Provide the [X, Y] coordinate of the cell's center where the given text is located.  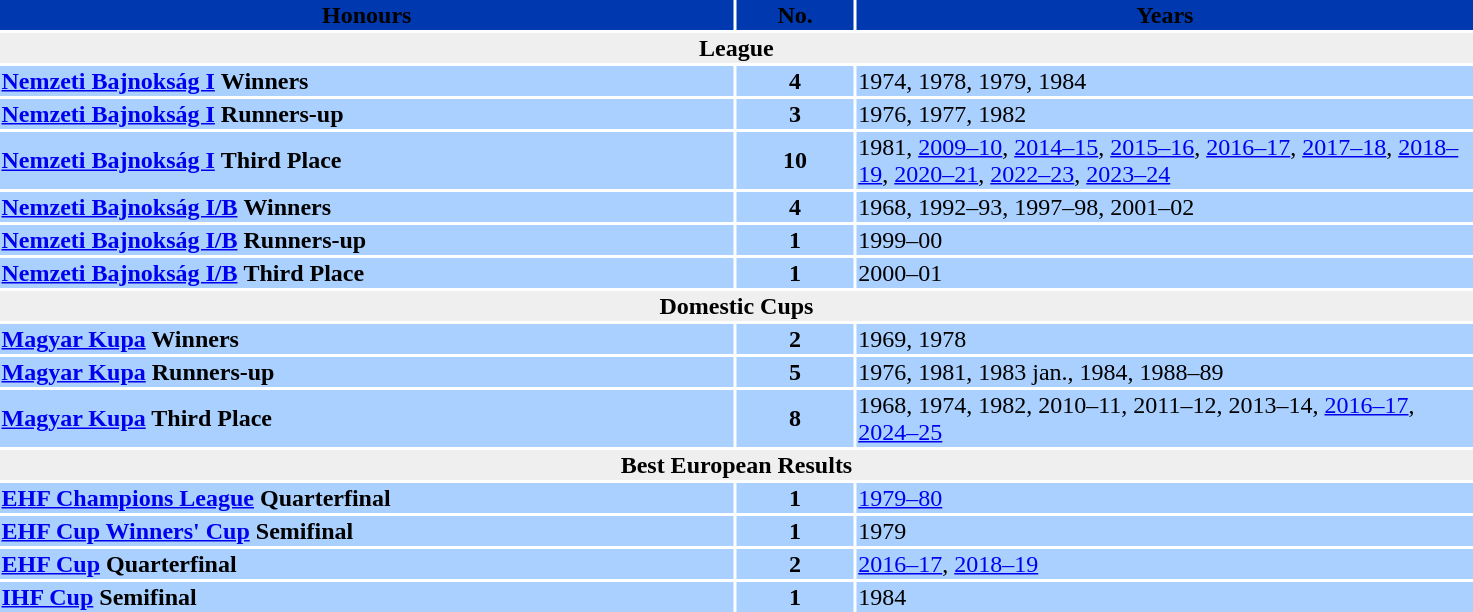
Magyar Kupa Runners-up [366, 372]
1984 [1165, 597]
1969, 1978 [1165, 339]
2000–01 [1165, 273]
No. [794, 15]
Best European Results [736, 465]
1979 [1165, 531]
League [736, 48]
Nemzeti Bajnokság I/B Third Place [366, 273]
1976, 1977, 1982 [1165, 114]
Magyar Kupa Winners [366, 339]
1976, 1981, 1983 jan., 1984, 1988–89 [1165, 372]
Nemzeti Bajnokság I Third Place [366, 160]
EHF Cup Quarterfinal [366, 564]
Honours [366, 15]
Years [1165, 15]
1974, 1978, 1979, 1984 [1165, 81]
1981, 2009–10, 2014–15, 2015–16, 2016–17, 2017–18, 2018–19, 2020–21, 2022–23, 2023–24 [1165, 160]
Nemzeti Bajnokság I Winners [366, 81]
Nemzeti Bajnokság I/B Runners-up [366, 240]
EHF Champions League Quarterfinal [366, 498]
10 [794, 160]
Nemzeti Bajnokság I Runners-up [366, 114]
EHF Cup Winners' Cup Semifinal [366, 531]
Magyar Kupa Third Place [366, 418]
Nemzeti Bajnokság I/B Winners [366, 207]
5 [794, 372]
1968, 1992–93, 1997–98, 2001–02 [1165, 207]
8 [794, 418]
Domestic Cups [736, 306]
IHF Cup Semifinal [366, 597]
1979–80 [1165, 498]
1999–00 [1165, 240]
3 [794, 114]
2016–17, 2018–19 [1165, 564]
1968, 1974, 1982, 2010–11, 2011–12, 2013–14, 2016–17, 2024–25 [1165, 418]
